Scan for the cell matching the given text and deliver its (x, y) coordinate at center. 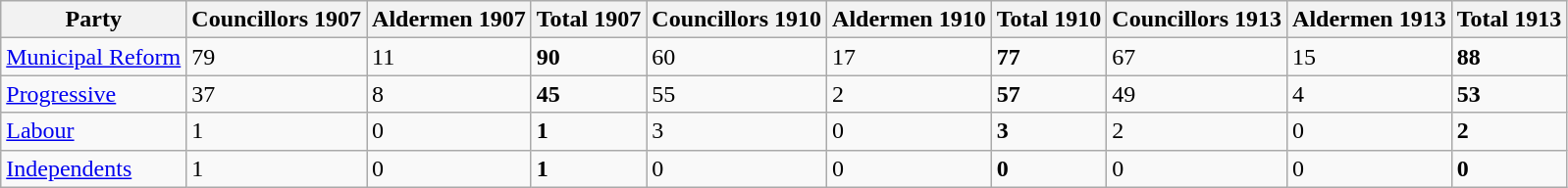
53 (1509, 94)
55 (737, 94)
79 (277, 57)
45 (589, 94)
Councillors 1913 (1197, 20)
88 (1509, 57)
Councillors 1910 (737, 20)
37 (277, 94)
Municipal Reform (94, 57)
Councillors 1907 (277, 20)
4 (1370, 94)
Aldermen 1907 (449, 20)
Independents (94, 168)
60 (737, 57)
49 (1197, 94)
Total 1907 (589, 20)
90 (589, 57)
67 (1197, 57)
Aldermen 1913 (1370, 20)
Labour (94, 131)
57 (1049, 94)
Total 1910 (1049, 20)
8 (449, 94)
Progressive (94, 94)
Party (94, 20)
11 (449, 57)
Aldermen 1910 (910, 20)
Total 1913 (1509, 20)
15 (1370, 57)
17 (910, 57)
77 (1049, 57)
